Scan for the cell matching the given text and deliver its [X, Y] coordinate at center. 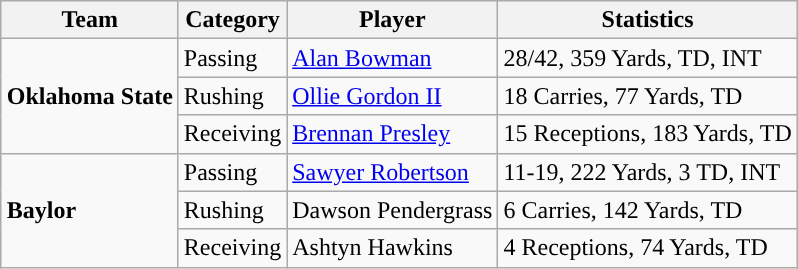
Brennan Presley [392, 134]
4 Receptions, 74 Yards, TD [648, 248]
Sawyer Robertson [392, 172]
18 Carries, 77 Yards, TD [648, 96]
Ollie Gordon II [392, 96]
Team [90, 20]
28/42, 359 Yards, TD, INT [648, 58]
Ashtyn Hawkins [392, 248]
6 Carries, 142 Yards, TD [648, 210]
Player [392, 20]
Oklahoma State [90, 96]
Dawson Pendergrass [392, 210]
Category [232, 20]
Alan Bowman [392, 58]
11-19, 222 Yards, 3 TD, INT [648, 172]
15 Receptions, 183 Yards, TD [648, 134]
Statistics [648, 20]
Baylor [90, 210]
